Provide the (x, y) coordinate of the cell's center where the given text is located.  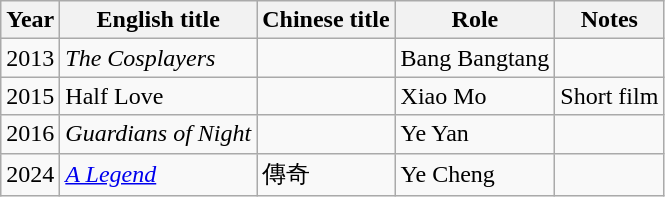
Notes (610, 20)
Half Love (158, 96)
Xiao Mo (475, 96)
Chinese title (326, 20)
Ye Cheng (475, 174)
Year (30, 20)
A Legend (158, 174)
Ye Yan (475, 134)
Short film (610, 96)
傳奇 (326, 174)
English title (158, 20)
The Cosplayers (158, 58)
2024 (30, 174)
2015 (30, 96)
Role (475, 20)
2016 (30, 134)
2013 (30, 58)
Guardians of Night (158, 134)
Bang Bangtang (475, 58)
